Find where the given text appears and provide that cell's center as [X, Y] coordinate. 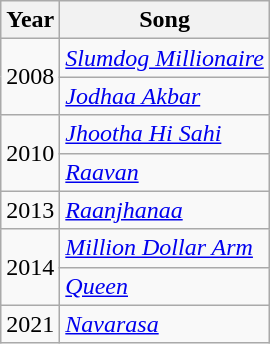
2010 [30, 153]
Jhootha Hi Sahi [165, 134]
Raanjhanaa [165, 210]
Year [30, 20]
2013 [30, 210]
Song [165, 20]
Slumdog Millionaire [165, 58]
Navarasa [165, 324]
2021 [30, 324]
2014 [30, 267]
Queen [165, 286]
Jodhaa Akbar [165, 96]
2008 [30, 77]
Million Dollar Arm [165, 248]
Raavan [165, 172]
